Pinpoint the cell where the given text exists, returning its [X, Y] midpoint coordinate. 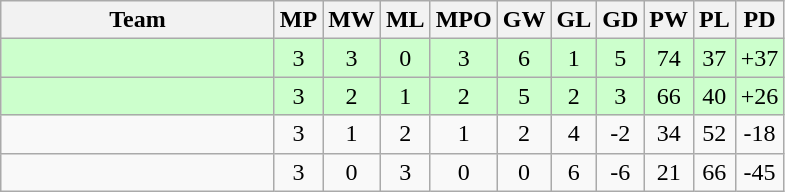
52 [714, 134]
MP [298, 20]
GD [620, 20]
Team [138, 20]
-2 [620, 134]
4 [574, 134]
+26 [760, 96]
GL [574, 20]
ML [405, 20]
37 [714, 58]
40 [714, 96]
PW [669, 20]
PD [760, 20]
MPO [464, 20]
34 [669, 134]
+37 [760, 58]
-18 [760, 134]
74 [669, 58]
PL [714, 20]
-6 [620, 172]
GW [524, 20]
-45 [760, 172]
MW [352, 20]
21 [669, 172]
